Pinpoint the cell where the given text exists, returning its (x, y) midpoint coordinate. 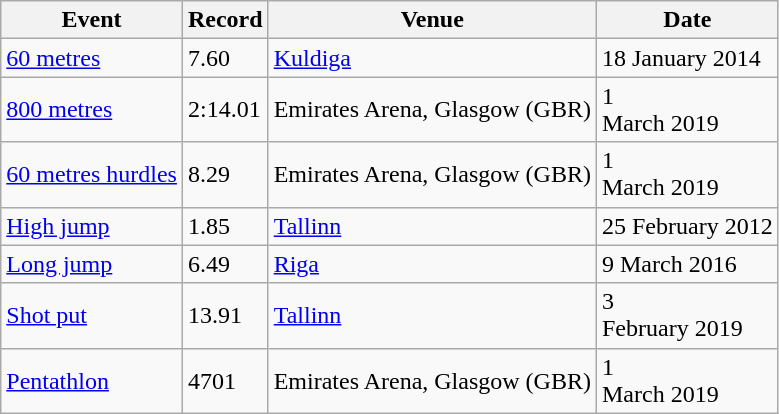
Record (225, 20)
60 metres hurdles (92, 174)
Kuldiga (432, 58)
8.29 (225, 174)
High jump (92, 226)
13.91 (225, 316)
9 March 2016 (687, 264)
800 metres (92, 110)
18 January 2014 (687, 58)
Venue (432, 20)
Event (92, 20)
7.60 (225, 58)
1.85 (225, 226)
Pentathlon (92, 380)
6.49 (225, 264)
25 February 2012 (687, 226)
Date (687, 20)
4701 (225, 380)
Riga (432, 264)
60 metres (92, 58)
Shot put (92, 316)
Long jump (92, 264)
3February 2019 (687, 316)
2:14.01 (225, 110)
